From the cell containing the given text, extract its center point as (x, y) coordinate. 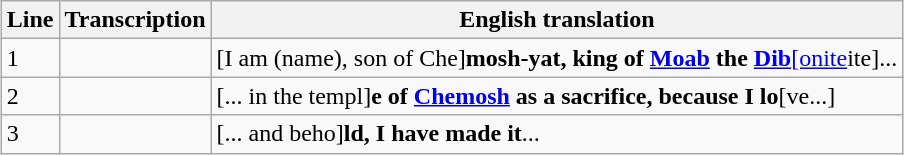
2 (30, 96)
English translation (557, 20)
Transcription (135, 20)
Line (30, 20)
[... in the templ]e of Chemosh as a sacrifice, because I lo[ve...] (557, 96)
1 (30, 58)
[I am (name), son of Che]mosh-yat, king of Moab the Dib[oniteite]... (557, 58)
[... and beho]ld, I have made it... (557, 134)
3 (30, 134)
